Identify which cell holds the provided text, then report its (X, Y) central coordinate. 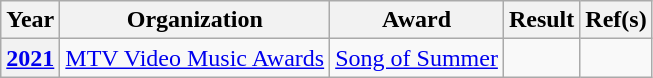
Song of Summer (417, 58)
Organization (195, 20)
2021 (30, 58)
Year (30, 20)
Award (417, 20)
Ref(s) (616, 20)
Result (541, 20)
MTV Video Music Awards (195, 58)
